From the cell containing the given text, extract its center point as (X, Y) coordinate. 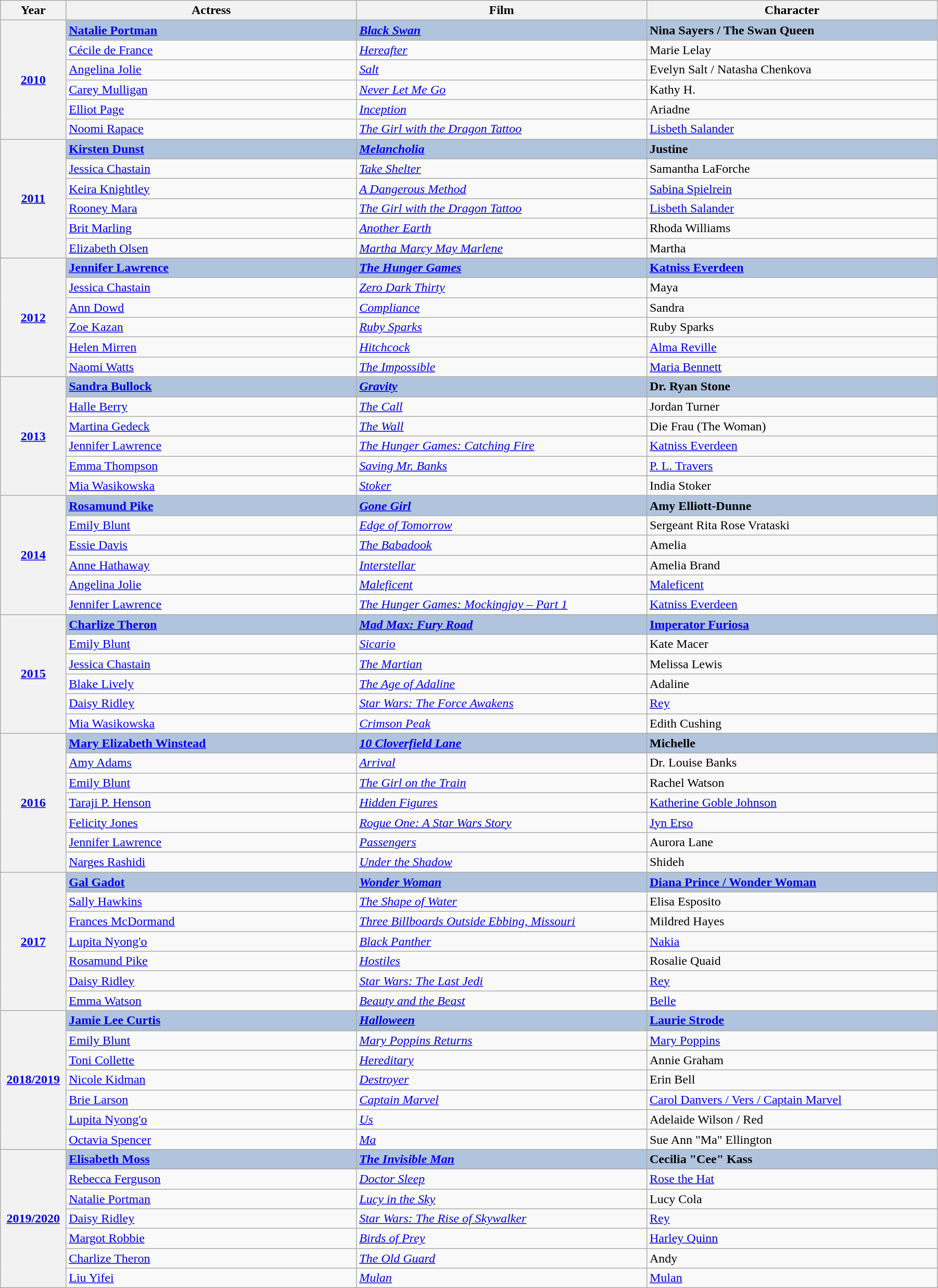
Beauty and the Beast (502, 1001)
Hereafter (502, 50)
Amy Adams (211, 763)
Actress (211, 10)
Sally Hawkins (211, 902)
Nina Sayers / The Swan Queen (792, 30)
Kirsten Dunst (211, 149)
Carol Danvers / Vers / Captain Marvel (792, 1100)
Another Earth (502, 228)
2012 (33, 317)
Die Frau (The Woman) (792, 426)
Halloween (502, 1021)
Sandra Bullock (211, 387)
Martina Gedeck (211, 426)
Inception (502, 109)
Hitchcock (502, 347)
Passengers (502, 842)
Sue Ann "Ma" Ellington (792, 1139)
2015 (33, 674)
Mary Elizabeth Winstead (211, 743)
Zoe Kazan (211, 327)
The Age of Adaline (502, 684)
Toni Collette (211, 1060)
Crimson Peak (502, 723)
Elliot Page (211, 109)
The Babadook (502, 545)
Diana Prince / Wonder Woman (792, 882)
Interstellar (502, 565)
Frances McDormand (211, 922)
Salt (502, 70)
Never Let Me Go (502, 90)
Doctor Sleep (502, 1179)
Felicity Jones (211, 822)
Take Shelter (502, 169)
Birds of Prey (502, 1239)
Rosalie Quaid (792, 961)
Rebecca Ferguson (211, 1179)
Melissa Lewis (792, 664)
Noomi Rapace (211, 129)
Jamie Lee Curtis (211, 1021)
2016 (33, 802)
Helen Mirren (211, 347)
10 Cloverfield Lane (502, 743)
Under the Shadow (502, 862)
Lucy Cola (792, 1198)
Rose the Hat (792, 1179)
Shideh (792, 862)
Aurora Lane (792, 842)
Compliance (502, 308)
Naomi Watts (211, 367)
2019/2020 (33, 1218)
Justine (792, 149)
Gravity (502, 387)
Ariadne (792, 109)
Dr. Louise Banks (792, 763)
Adaline (792, 684)
Cecilia "Cee" Kass (792, 1159)
Anne Hathaway (211, 565)
2010 (33, 80)
The Hunger Games (502, 268)
Us (502, 1119)
Laurie Strode (792, 1021)
Emma Thompson (211, 466)
The Call (502, 406)
The Wall (502, 426)
Erin Bell (792, 1080)
Blake Lively (211, 684)
The Hunger Games: Catching Fire (502, 446)
Star Wars: The Rise of Skywalker (502, 1219)
Film (502, 10)
India Stoker (792, 486)
The Impossible (502, 367)
Cécile de France (211, 50)
Ann Dowd (211, 308)
Hereditary (502, 1060)
Alma Reville (792, 347)
Evelyn Salt / Natasha Chenkova (792, 70)
Amelia Brand (792, 565)
Nicole Kidman (211, 1080)
Narges Rashidi (211, 862)
Destroyer (502, 1080)
Mary Poppins (792, 1040)
Black Panther (502, 941)
Sergeant Rita Rose Vrataski (792, 525)
Elizabeth Olsen (211, 248)
Margot Robbie (211, 1239)
Arrival (502, 763)
Nakia (792, 941)
2014 (33, 555)
Jyn Erso (792, 822)
Edith Cushing (792, 723)
Black Swan (502, 30)
2011 (33, 198)
Kate Macer (792, 644)
Octavia Spencer (211, 1139)
Elisabeth Moss (211, 1159)
Amelia (792, 545)
Imperator Furiosa (792, 624)
Star Wars: The Last Jedi (502, 981)
Elisa Esposito (792, 902)
Sicario (502, 644)
Martha Marcy May Marlene (502, 248)
Captain Marvel (502, 1100)
Edge of Tomorrow (502, 525)
Harley Quinn (792, 1239)
Maria Bennett (792, 367)
Halle Berry (211, 406)
Mad Max: Fury Road (502, 624)
Maya (792, 288)
Samantha LaForche (792, 169)
A Dangerous Method (502, 188)
Carey Mulligan (211, 90)
Sandra (792, 308)
Stoker (502, 486)
Rogue One: A Star Wars Story (502, 822)
Adelaide Wilson / Red (792, 1119)
Emma Watson (211, 1001)
Katherine Goble Johnson (792, 802)
Mary Poppins Returns (502, 1040)
Year (33, 10)
Hostiles (502, 961)
The Shape of Water (502, 902)
2017 (33, 941)
Ma (502, 1139)
Keira Knightley (211, 188)
Gone Girl (502, 505)
Wonder Woman (502, 882)
Hidden Figures (502, 802)
Brit Marling (211, 228)
Three Billboards Outside Ebbing, Missouri (502, 922)
Martha (792, 248)
The Girl on the Train (502, 783)
P. L. Travers (792, 466)
Liu Yifei (211, 1278)
Andy (792, 1258)
Mildred Hayes (792, 922)
Rhoda Williams (792, 228)
Saving Mr. Banks (502, 466)
The Old Guard (502, 1258)
Sabina Spielrein (792, 188)
Amy Elliott-Dunne (792, 505)
The Hunger Games: Mockingjay – Part 1 (502, 605)
Kathy H. (792, 90)
2018/2019 (33, 1080)
Annie Graham (792, 1060)
2013 (33, 436)
Essie Davis (211, 545)
Rooney Mara (211, 208)
Jordan Turner (792, 406)
The Invisible Man (502, 1159)
Gal Gadot (211, 882)
Melancholia (502, 149)
The Martian (502, 664)
Rachel Watson (792, 783)
Brie Larson (211, 1100)
Star Wars: The Force Awakens (502, 704)
Lucy in the Sky (502, 1198)
Zero Dark Thirty (502, 288)
Character (792, 10)
Marie Lelay (792, 50)
Belle (792, 1001)
Michelle (792, 743)
Taraji P. Henson (211, 802)
Dr. Ryan Stone (792, 387)
